Output the (X, Y) coordinate of the center of the cell containing the given text.  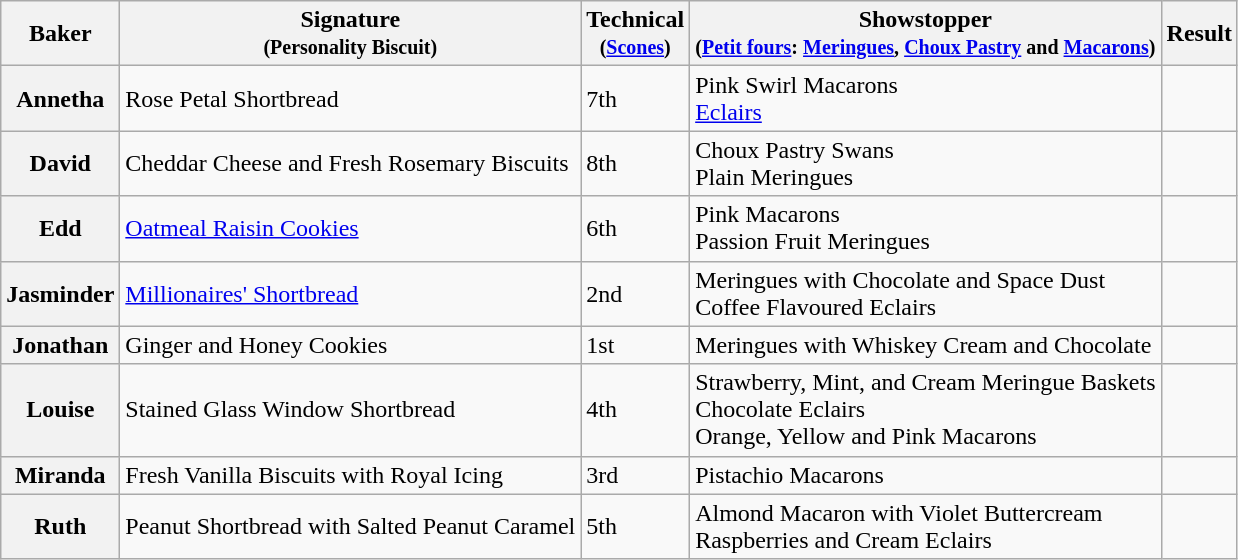
Oatmeal Raisin Cookies (350, 228)
7th (636, 98)
Stained Glass Window Shortbread (350, 410)
Result (1199, 34)
Jasminder (60, 294)
8th (636, 164)
Ruth (60, 526)
Meringues with Whiskey Cream and Chocolate (926, 345)
Technical(Scones) (636, 34)
5th (636, 526)
2nd (636, 294)
Rose Petal Shortbread (350, 98)
Millionaires' Shortbread (350, 294)
David (60, 164)
Showstopper(Petit fours: Meringues, Choux Pastry and Macarons) (926, 34)
Strawberry, Mint, and Cream Meringue BasketsChocolate EclairsOrange, Yellow and Pink Macarons (926, 410)
Pink Swirl MacaronsEclairs (926, 98)
Peanut Shortbread with Salted Peanut Caramel (350, 526)
Cheddar Cheese and Fresh Rosemary Biscuits (350, 164)
Almond Macaron with Violet ButtercreamRaspberries and Cream Eclairs (926, 526)
Meringues with Chocolate and Space DustCoffee Flavoured Eclairs (926, 294)
Pink MacaronsPassion Fruit Meringues (926, 228)
Signature(Personality Biscuit) (350, 34)
Choux Pastry SwansPlain Meringues (926, 164)
Pistachio Macarons (926, 475)
Edd (60, 228)
Fresh Vanilla Biscuits with Royal Icing (350, 475)
4th (636, 410)
3rd (636, 475)
Jonathan (60, 345)
Ginger and Honey Cookies (350, 345)
6th (636, 228)
Louise (60, 410)
Baker (60, 34)
Miranda (60, 475)
Annetha (60, 98)
1st (636, 345)
